Find where the given text appears and provide that cell's center as [X, Y] coordinate. 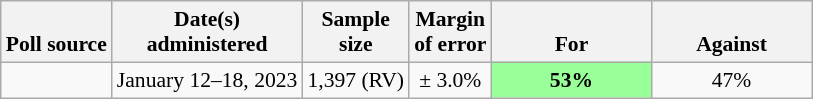
Poll source [56, 32]
Date(s)administered [208, 32]
Samplesize [356, 32]
Against [731, 32]
For [571, 32]
1,397 (RV) [356, 80]
53% [571, 80]
January 12–18, 2023 [208, 80]
± 3.0% [450, 80]
47% [731, 80]
Marginof error [450, 32]
